Locate the cell with the specified text and output its (x, y) center coordinate. 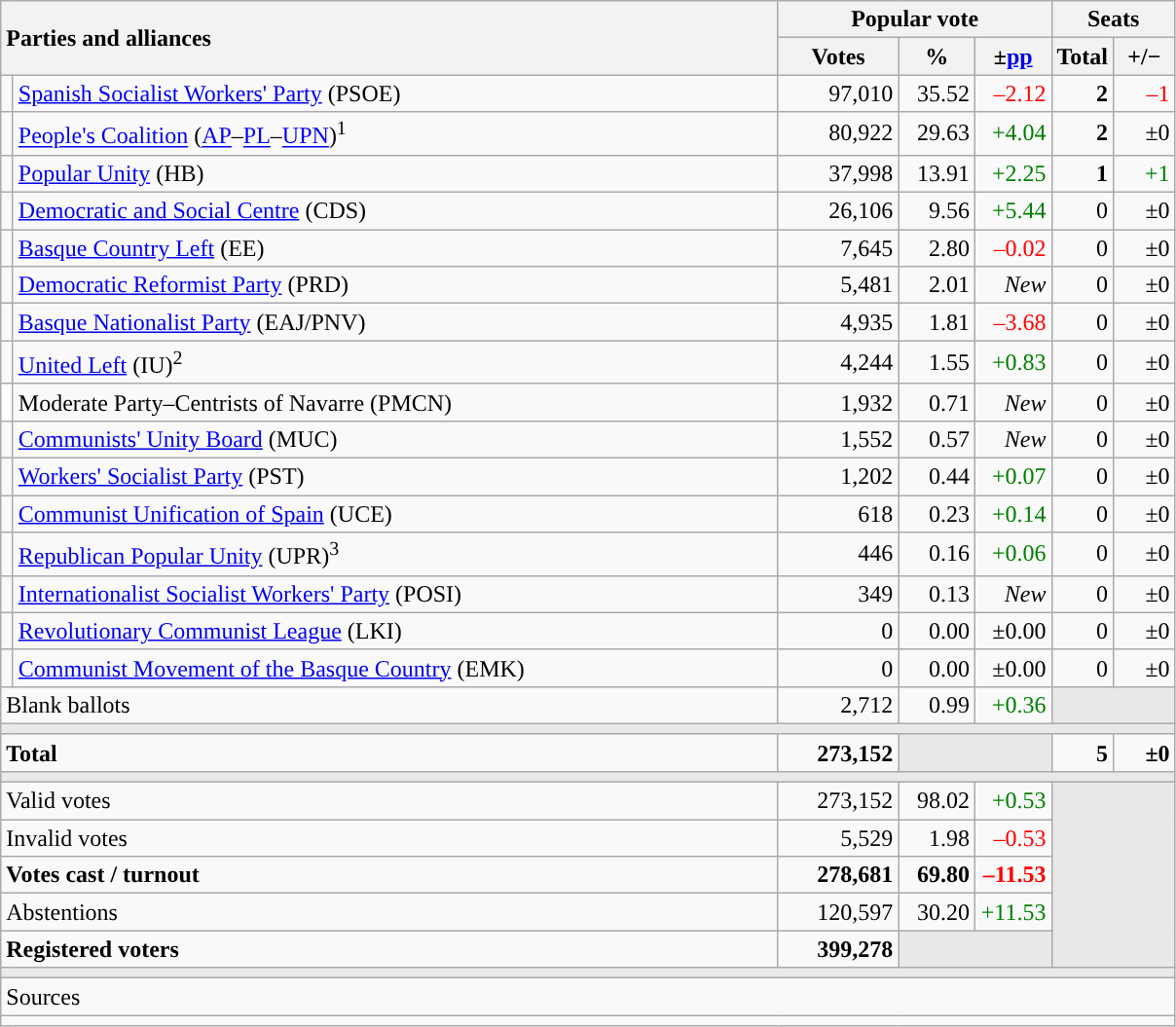
35.52 (937, 93)
% (937, 56)
30.20 (937, 912)
United Left (IU)2 (395, 362)
+/− (1145, 56)
0.71 (937, 402)
–2.12 (1012, 93)
+11.53 (1012, 912)
1,552 (838, 439)
2.80 (937, 248)
+0.07 (1012, 476)
Democratic Reformist Party (PRD) (395, 285)
Popular Unity (HB) (395, 173)
Blank ballots (389, 705)
Republican Popular Unity (UPR)3 (395, 555)
4,244 (838, 362)
–3.68 (1012, 322)
98.02 (937, 801)
37,998 (838, 173)
278,681 (838, 875)
2.01 (937, 285)
Communists' Unity Board (MUC) (395, 439)
5 (1083, 752)
±pp (1012, 56)
Votes cast / turnout (389, 875)
Basque Nationalist Party (EAJ/PNV) (395, 322)
Valid votes (389, 801)
Seats (1114, 19)
Votes (838, 56)
2,712 (838, 705)
+0.83 (1012, 362)
+0.06 (1012, 555)
399,278 (838, 949)
1 (1083, 173)
349 (838, 594)
People's Coalition (AP–PL–UPN)1 (395, 134)
1,932 (838, 402)
–0.53 (1012, 838)
Popular vote (915, 19)
0.16 (937, 555)
–1 (1145, 93)
120,597 (838, 912)
Revolutionary Communist League (LKI) (395, 631)
+5.44 (1012, 211)
1.81 (937, 322)
Spanish Socialist Workers' Party (PSOE) (395, 93)
0.44 (937, 476)
26,106 (838, 211)
+2.25 (1012, 173)
Internationalist Socialist Workers' Party (POSI) (395, 594)
+1 (1145, 173)
–0.02 (1012, 248)
80,922 (838, 134)
Parties and alliances (389, 38)
97,010 (838, 93)
Abstentions (389, 912)
0.57 (937, 439)
29.63 (937, 134)
0.99 (937, 705)
+0.14 (1012, 514)
1.55 (937, 362)
Moderate Party–Centrists of Navarre (PMCN) (395, 402)
+0.36 (1012, 705)
4,935 (838, 322)
Invalid votes (389, 838)
–11.53 (1012, 875)
69.80 (937, 875)
Sources (588, 997)
0.13 (937, 594)
0.23 (937, 514)
5,529 (838, 838)
1.98 (937, 838)
Democratic and Social Centre (CDS) (395, 211)
7,645 (838, 248)
5,481 (838, 285)
Basque Country Left (EE) (395, 248)
+0.53 (1012, 801)
1,202 (838, 476)
Communist Unification of Spain (UCE) (395, 514)
Workers' Socialist Party (PST) (395, 476)
446 (838, 555)
618 (838, 514)
Registered voters (389, 949)
+4.04 (1012, 134)
9.56 (937, 211)
Communist Movement of the Basque Country (EMK) (395, 668)
13.91 (937, 173)
